Detect which cell encompasses the target text, then output its (X, Y) center coordinate. 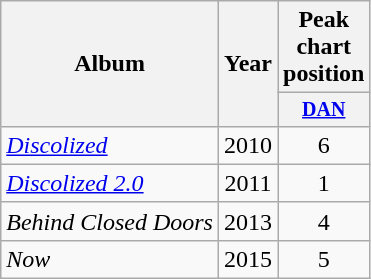
Year (248, 64)
DAN (324, 110)
5 (324, 259)
2013 (248, 221)
Discolized 2.0 (110, 183)
1 (324, 183)
2010 (248, 145)
Behind Closed Doors (110, 221)
Peak chart position (324, 47)
2011 (248, 183)
Album (110, 64)
2015 (248, 259)
4 (324, 221)
Now (110, 259)
6 (324, 145)
Discolized (110, 145)
